Locate the cell with the specified text and output its (X, Y) center coordinate. 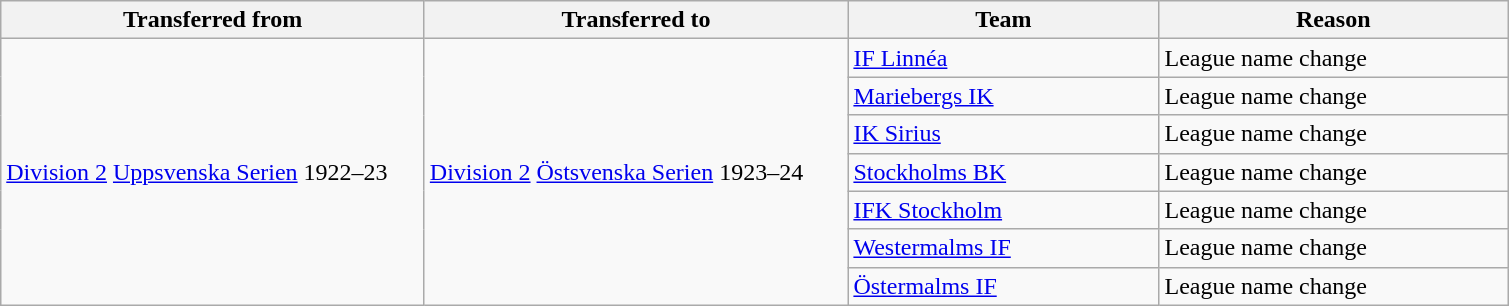
Transferred from (213, 20)
IF Linnéa (1004, 58)
Östermalms IF (1004, 286)
IFK Stockholm (1004, 210)
Reason (1334, 20)
Transferred to (636, 20)
Team (1004, 20)
Stockholms BK (1004, 172)
Division 2 Östsvenska Serien 1923–24 (636, 172)
Mariebergs IK (1004, 96)
Westermalms IF (1004, 248)
Division 2 Uppsvenska Serien 1922–23 (213, 172)
IK Sirius (1004, 134)
